Identify which cell holds the provided text, then report its [X, Y] central coordinate. 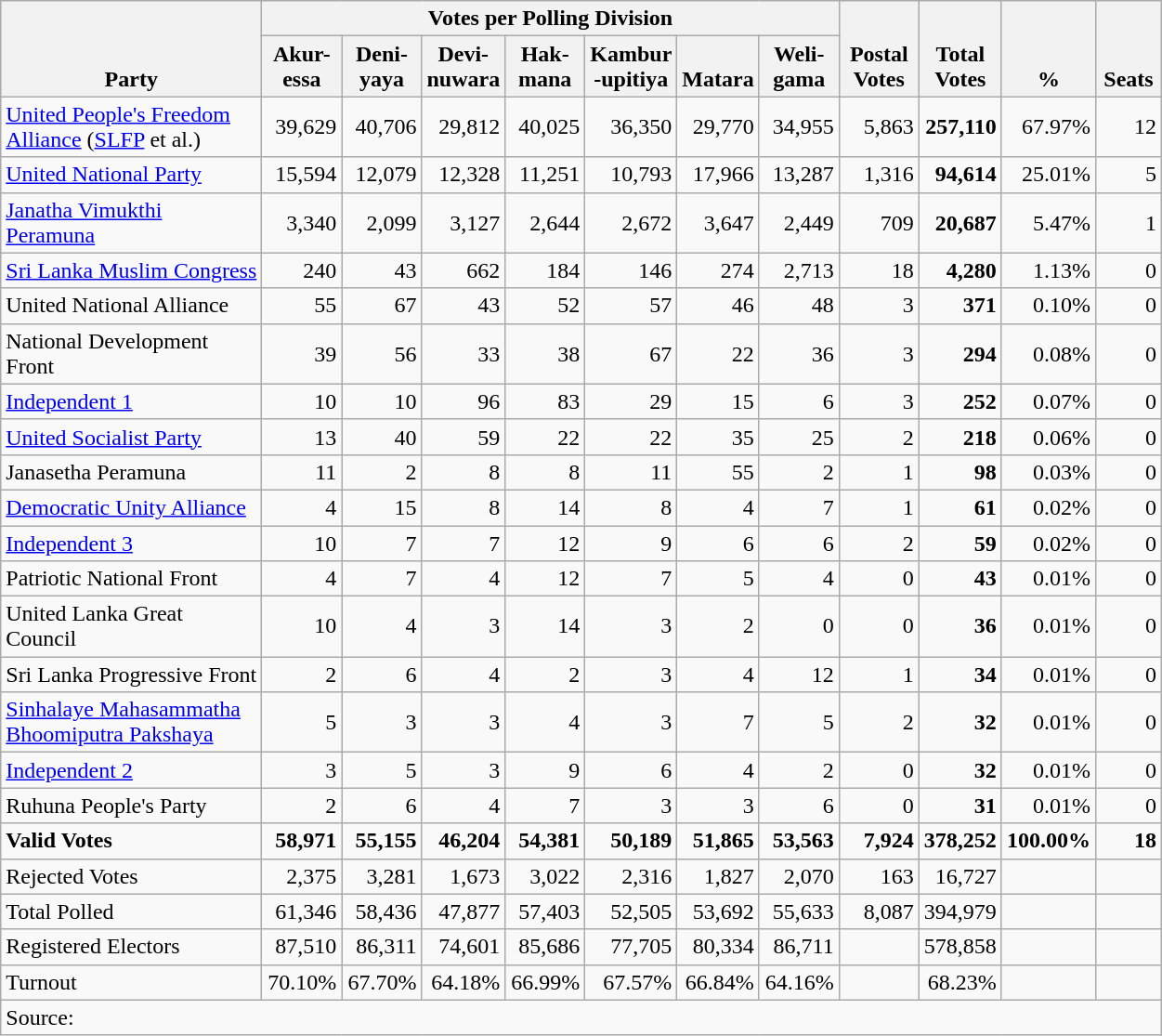
13 [302, 437]
94,614 [960, 175]
2,070 [799, 876]
56 [382, 353]
United Lanka Great Council [132, 626]
85,686 [545, 947]
4,280 [960, 270]
98 [960, 472]
8,087 [879, 911]
52,505 [632, 911]
0.07% [1048, 401]
Sri Lanka Muslim Congress [132, 270]
709 [879, 223]
2,449 [799, 223]
Total Polled [132, 911]
Sinhalaye Mahasammatha Bhoomiputra Pakshaya [132, 723]
16,727 [960, 876]
57 [632, 306]
38 [545, 353]
7,924 [879, 841]
Weli-gama [799, 67]
2,099 [382, 223]
50,189 [632, 841]
12,328 [463, 175]
47,877 [463, 911]
Patriotic National Front [132, 579]
240 [302, 270]
578,858 [960, 947]
Devi-nuwara [463, 67]
20,687 [960, 223]
Janasetha Peramuna [132, 472]
Matara [718, 67]
3,022 [545, 876]
Votes per Polling Division [550, 19]
48 [799, 306]
United National Party [132, 175]
3,647 [718, 223]
67.70% [382, 982]
0.06% [1048, 437]
58,971 [302, 841]
2,713 [799, 270]
294 [960, 353]
146 [632, 270]
2,316 [632, 876]
11,251 [545, 175]
218 [960, 437]
29,812 [463, 126]
87,510 [302, 947]
PostalVotes [879, 48]
25.01% [1048, 175]
58,436 [382, 911]
371 [960, 306]
252 [960, 401]
United Socialist Party [132, 437]
Democratic Unity Alliance [132, 507]
Deni-yaya [382, 67]
Ruhuna People's Party [132, 806]
17,966 [718, 175]
36,350 [632, 126]
Valid Votes [132, 841]
55,633 [799, 911]
15,594 [302, 175]
40,025 [545, 126]
40 [382, 437]
378,252 [960, 841]
1,673 [463, 876]
55,155 [382, 841]
39,629 [302, 126]
31 [960, 806]
61,346 [302, 911]
67.97% [1048, 126]
13,287 [799, 175]
274 [718, 270]
53,692 [718, 911]
66.84% [718, 982]
35 [718, 437]
29 [632, 401]
163 [879, 876]
257,110 [960, 126]
25 [799, 437]
80,334 [718, 947]
54,381 [545, 841]
Akur-essa [302, 67]
5,863 [879, 126]
Sri Lanka Progressive Front [132, 675]
Hak-mana [545, 67]
Total Votes [960, 48]
3,127 [463, 223]
Independent 3 [132, 544]
51,865 [718, 841]
1,827 [718, 876]
34,955 [799, 126]
Registered Electors [132, 947]
Independent 2 [132, 770]
Party [132, 48]
2,375 [302, 876]
86,711 [799, 947]
Turnout [132, 982]
57,403 [545, 911]
National Development Front [132, 353]
29,770 [718, 126]
67.57% [632, 982]
5.47% [1048, 223]
Rejected Votes [132, 876]
394,979 [960, 911]
12,079 [382, 175]
77,705 [632, 947]
1,316 [879, 175]
1.13% [1048, 270]
83 [545, 401]
Janatha Vimukthi Peramuna [132, 223]
34 [960, 675]
United National Alliance [132, 306]
2,644 [545, 223]
61 [960, 507]
68.23% [960, 982]
74,601 [463, 947]
2,672 [632, 223]
64.18% [463, 982]
64.16% [799, 982]
Source: [581, 1017]
662 [463, 270]
Seats [1128, 48]
3,281 [382, 876]
0.08% [1048, 353]
33 [463, 353]
3,340 [302, 223]
Independent 1 [132, 401]
184 [545, 270]
96 [463, 401]
46 [718, 306]
46,204 [463, 841]
0.10% [1048, 306]
% [1048, 48]
10,793 [632, 175]
Kambur-upitiya [632, 67]
53,563 [799, 841]
100.00% [1048, 841]
52 [545, 306]
70.10% [302, 982]
0.03% [1048, 472]
66.99% [545, 982]
86,311 [382, 947]
40,706 [382, 126]
United People's Freedom Alliance (SLFP et al.) [132, 126]
39 [302, 353]
